Pinpoint the cell where the given text exists, returning its [x, y] midpoint coordinate. 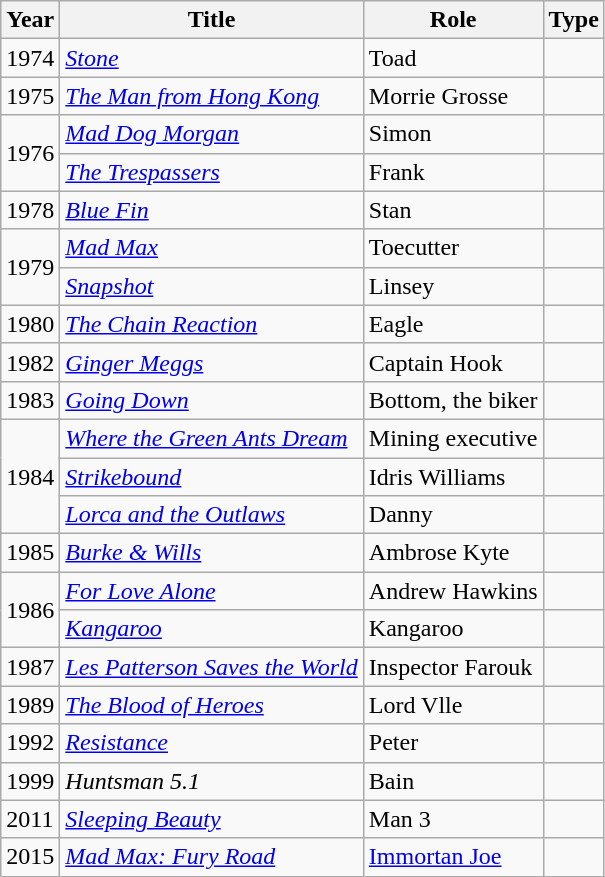
Stan [453, 210]
For Love Alone [212, 591]
1986 [30, 610]
Mad Max [212, 248]
1983 [30, 400]
1980 [30, 324]
1979 [30, 267]
1999 [30, 781]
Ginger Meggs [212, 362]
Danny [453, 515]
Les Patterson Saves the World [212, 667]
Strikebound [212, 477]
Mining executive [453, 438]
1982 [30, 362]
Bottom, the biker [453, 400]
Mad Max: Fury Road [212, 857]
1975 [30, 96]
Snapshot [212, 286]
Going Down [212, 400]
Captain Hook [453, 362]
The Chain Reaction [212, 324]
1989 [30, 705]
Eagle [453, 324]
Immortan Joe [453, 857]
Role [453, 20]
Title [212, 20]
Simon [453, 134]
1992 [30, 743]
Year [30, 20]
The Blood of Heroes [212, 705]
1976 [30, 153]
Man 3 [453, 819]
1974 [30, 58]
Linsey [453, 286]
Stone [212, 58]
Lorca and the Outlaws [212, 515]
Type [574, 20]
Andrew Hawkins [453, 591]
1987 [30, 667]
The Man from Hong Kong [212, 96]
Toecutter [453, 248]
Morrie Grosse [453, 96]
Idris Williams [453, 477]
Lord Vlle [453, 705]
Mad Dog Morgan [212, 134]
Frank [453, 172]
Burke & Wills [212, 553]
Resistance [212, 743]
Blue Fin [212, 210]
1978 [30, 210]
Inspector Farouk [453, 667]
Toad [453, 58]
Sleeping Beauty [212, 819]
Where the Green Ants Dream [212, 438]
Ambrose Kyte [453, 553]
Peter [453, 743]
1984 [30, 476]
Huntsman 5.1 [212, 781]
1985 [30, 553]
The Trespassers [212, 172]
2015 [30, 857]
2011 [30, 819]
Bain [453, 781]
